Locate the cell with the specified text and output its (x, y) center coordinate. 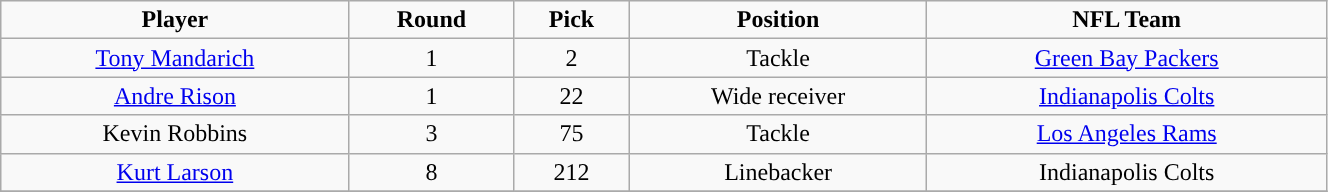
Player (175, 20)
NFL Team (1126, 20)
Tony Mandarich (175, 58)
Position (778, 20)
8 (432, 172)
Green Bay Packers (1126, 58)
3 (432, 134)
212 (572, 172)
Kevin Robbins (175, 134)
Kurt Larson (175, 172)
Andre Rison (175, 96)
Linebacker (778, 172)
Pick (572, 20)
Wide receiver (778, 96)
Los Angeles Rams (1126, 134)
Round (432, 20)
22 (572, 96)
2 (572, 58)
75 (572, 134)
